Capture the cell that displays the provided text and extract its [x, y] central coordinate. 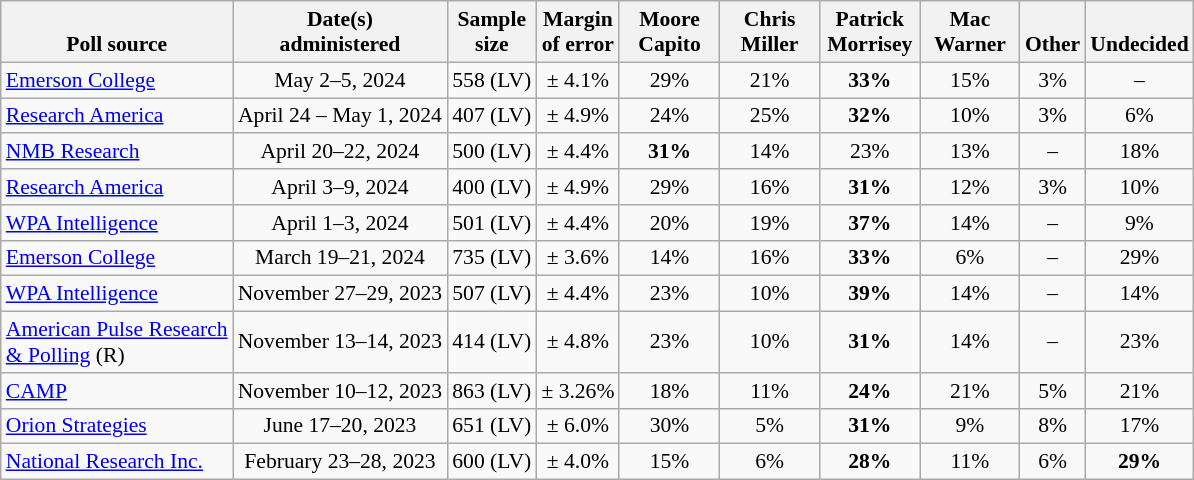
407 (LV) [492, 116]
April 3–9, 2024 [340, 187]
February 23–28, 2023 [340, 462]
39% [870, 294]
MooreCapito [669, 32]
507 (LV) [492, 294]
November 10–12, 2023 [340, 391]
600 (LV) [492, 462]
17% [1139, 426]
± 4.1% [578, 80]
ChrisMiller [770, 32]
April 20–22, 2024 [340, 152]
558 (LV) [492, 80]
651 (LV) [492, 426]
863 (LV) [492, 391]
13% [970, 152]
May 2–5, 2024 [340, 80]
± 3.26% [578, 391]
Date(s)administered [340, 32]
November 13–14, 2023 [340, 342]
April 1–3, 2024 [340, 223]
28% [870, 462]
Samplesize [492, 32]
25% [770, 116]
Poll source [117, 32]
NMB Research [117, 152]
735 (LV) [492, 258]
Other [1052, 32]
20% [669, 223]
19% [770, 223]
November 27–29, 2023 [340, 294]
501 (LV) [492, 223]
April 24 – May 1, 2024 [340, 116]
MacWarner [970, 32]
12% [970, 187]
400 (LV) [492, 187]
CAMP [117, 391]
Marginof error [578, 32]
National Research Inc. [117, 462]
June 17–20, 2023 [340, 426]
March 19–21, 2024 [340, 258]
± 4.8% [578, 342]
Undecided [1139, 32]
American Pulse Research& Polling (R) [117, 342]
37% [870, 223]
Orion Strategies [117, 426]
500 (LV) [492, 152]
32% [870, 116]
30% [669, 426]
PatrickMorrisey [870, 32]
± 3.6% [578, 258]
8% [1052, 426]
± 6.0% [578, 426]
± 4.0% [578, 462]
414 (LV) [492, 342]
